Extract the [x, y] coordinate from the center of the cell holding the provided text.  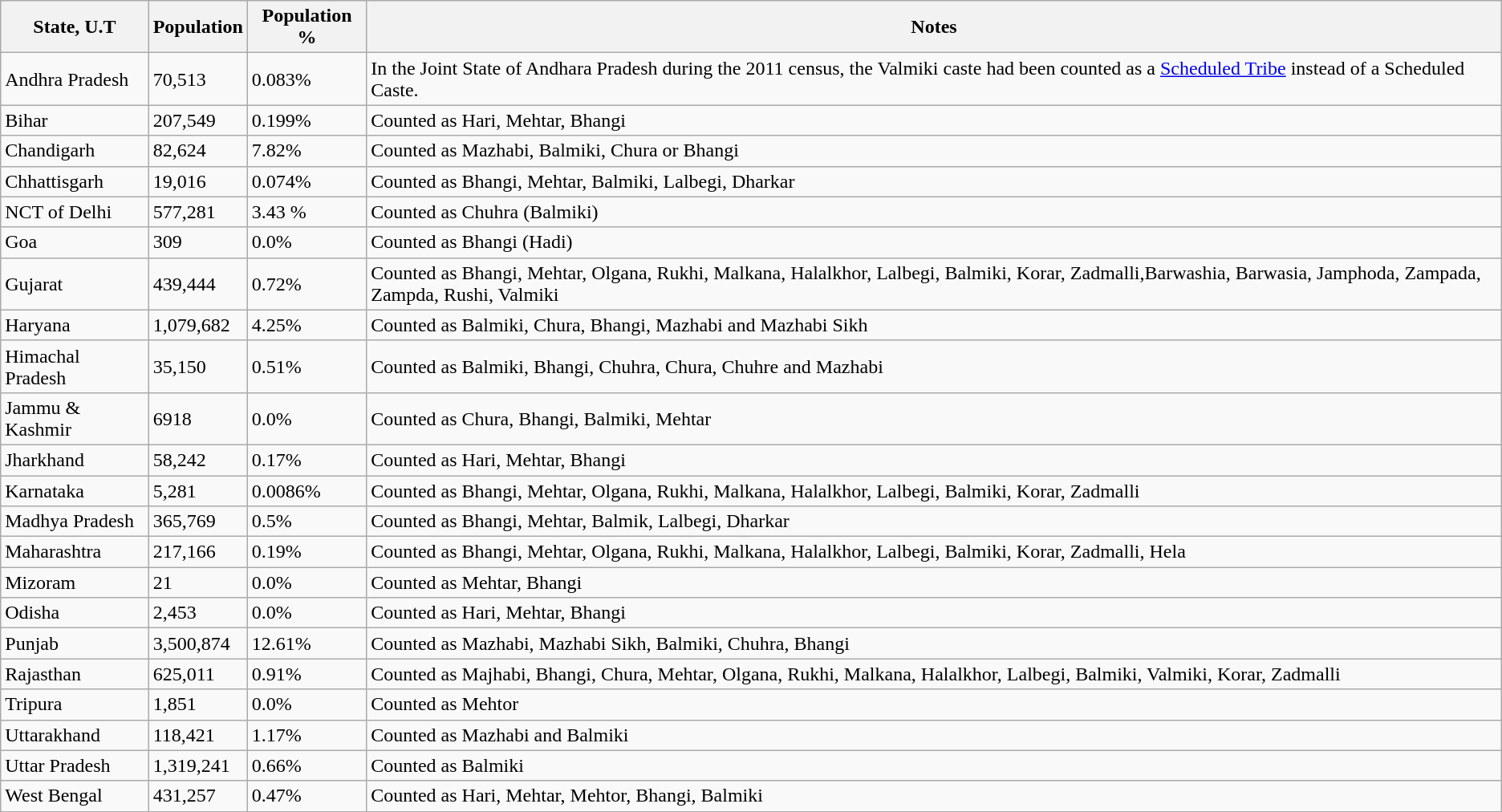
1,851 [197, 704]
Mizoram [75, 583]
70,513 [197, 79]
0.083% [306, 79]
Haryana [75, 325]
365,769 [197, 522]
Population [197, 27]
217,166 [197, 552]
2,453 [197, 613]
Rajasthan [75, 674]
Andhra Pradesh [75, 79]
207,549 [197, 120]
Counted as Chura, Bhangi, Balmiki, Mehtar [934, 419]
Counted as Bhangi, Mehtar, Olgana, Rukhi, Malkana, Halalkhor, Lalbegi, Balmiki, Korar, Zadmalli, Hela [934, 552]
0.66% [306, 765]
19,016 [197, 181]
Counted as Majhabi, Bhangi, Chura, Mehtar, Olgana, Rukhi, Malkana, Halalkhor, Lalbegi, Balmiki, Valmiki, Korar, Zadmalli [934, 674]
21 [197, 583]
Counted as Balmiki [934, 765]
0.51% [306, 366]
Maharashtra [75, 552]
Counted as Balmiki, Chura, Bhangi, Mazhabi and Mazhabi Sikh [934, 325]
Punjab [75, 644]
Uttarakhand [75, 735]
Counted as Balmiki, Bhangi, Chuhra, Chura, Chuhre and Mazhabi [934, 366]
4.25% [306, 325]
Gujarat [75, 284]
Counted as Chuhra (Balmiki) [934, 212]
West Bengal [75, 796]
Counted as Mehtar, Bhangi [934, 583]
3,500,874 [197, 644]
0.0086% [306, 490]
1.17% [306, 735]
Chhattisgarh [75, 181]
431,257 [197, 796]
3.43 % [306, 212]
Counted as Mazhabi, Balmiki, Chura or Bhangi [934, 151]
1,079,682 [197, 325]
439,444 [197, 284]
Counted as Mazhabi and Balmiki [934, 735]
In the Joint State of Andhara Pradesh during the 2011 census, the Valmiki caste had been counted as a Scheduled Tribe instead of a Scheduled Caste. [934, 79]
Uttar Pradesh [75, 765]
Notes [934, 27]
NCT of Delhi [75, 212]
Himachal Pradesh [75, 366]
Chandigarh [75, 151]
625,011 [197, 674]
0.91% [306, 674]
Counted as Mehtor [934, 704]
Tripura [75, 704]
6918 [197, 419]
309 [197, 242]
118,421 [197, 735]
Jammu & Kashmir [75, 419]
Counted as Bhangi, Mehtar, Balmiki, Lalbegi, Dharkar [934, 181]
0.47% [306, 796]
Counted as Hari, Mehtar, Mehtor, Bhangi, Balmiki [934, 796]
Counted as Bhangi, Mehtar, Olgana, Rukhi, Malkana, Halalkhor, Lalbegi, Balmiki, Korar, Zadmalli [934, 490]
Karnataka [75, 490]
Madhya Pradesh [75, 522]
0.5% [306, 522]
Counted as Bhangi (Hadi) [934, 242]
0.17% [306, 460]
0.72% [306, 284]
Population % [306, 27]
1,319,241 [197, 765]
Bihar [75, 120]
Counted as Bhangi, Mehtar, Balmik, Lalbegi, Dharkar [934, 522]
12.61% [306, 644]
Odisha [75, 613]
577,281 [197, 212]
Counted as Mazhabi, Mazhabi Sikh, Balmiki, Chuhra, Bhangi [934, 644]
State, U.T [75, 27]
5,281 [197, 490]
35,150 [197, 366]
58,242 [197, 460]
Jharkhand [75, 460]
0.074% [306, 181]
Goa [75, 242]
0.199% [306, 120]
7.82% [306, 151]
82,624 [197, 151]
0.19% [306, 552]
